Detect which cell encompasses the target text, then output its [X, Y] center coordinate. 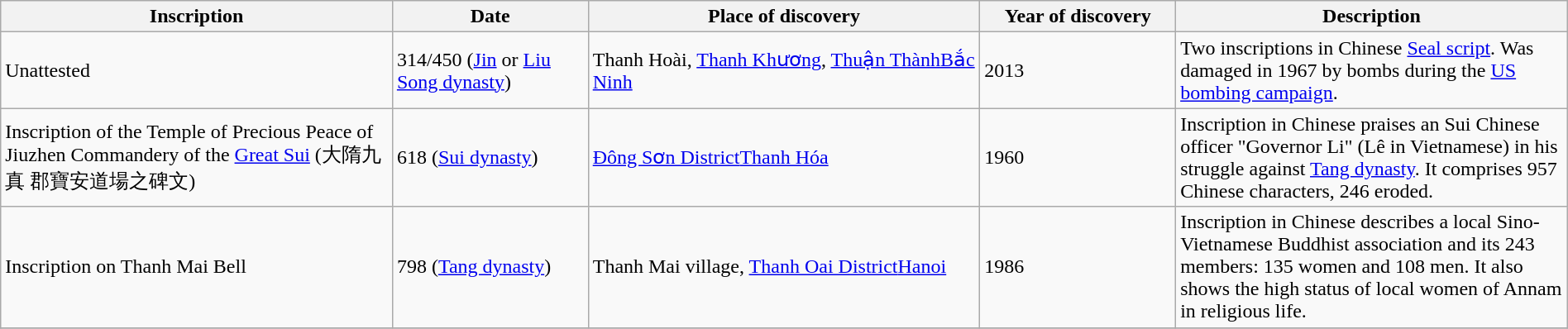
Đông Sơn DistrictThanh Hóa [784, 157]
Inscription of the Temple of Precious Peace of Jiuzhen Commandery of the Great Sui (大隋九真 郡寶安道場之碑文) [197, 157]
2013 [1078, 70]
314/450 (Jin or Liu Song dynasty) [490, 70]
Two inscriptions in Chinese Seal script. Was damaged in 1967 by bombs during the US bombing campaign. [1372, 70]
798 (Tang dynasty) [490, 267]
Inscription on Thanh Mai Bell [197, 267]
Thanh Mai village, Thanh Oai DistrictHanoi [784, 267]
Thanh Hoài, Thanh Khương, Thuận ThànhBắc Ninh [784, 70]
Place of discovery [784, 17]
1960 [1078, 157]
1986 [1078, 267]
618 (Sui dynasty) [490, 157]
Year of discovery [1078, 17]
Unattested [197, 70]
Date [490, 17]
Inscription [197, 17]
Description [1372, 17]
